Return the [x, y] coordinate for the center point of the cell that contains the specified text.  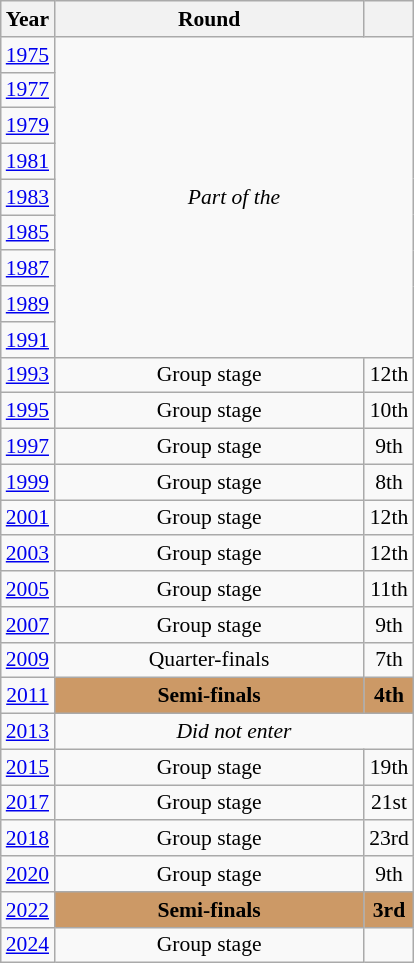
2009 [28, 660]
2015 [28, 767]
2018 [28, 839]
1991 [28, 340]
21st [389, 803]
1981 [28, 162]
1999 [28, 482]
23rd [389, 839]
3rd [389, 910]
Quarter-finals [209, 660]
1975 [28, 55]
1985 [28, 233]
7th [389, 660]
4th [389, 696]
1979 [28, 126]
2007 [28, 625]
1993 [28, 375]
11th [389, 589]
1987 [28, 269]
1995 [28, 411]
2020 [28, 874]
2005 [28, 589]
2024 [28, 945]
10th [389, 411]
1983 [28, 197]
1977 [28, 90]
19th [389, 767]
1989 [28, 304]
Year [28, 19]
2011 [28, 696]
2013 [28, 732]
Part of the [234, 198]
Did not enter [234, 732]
2001 [28, 518]
8th [389, 482]
2017 [28, 803]
2003 [28, 554]
1997 [28, 447]
2022 [28, 910]
Round [209, 19]
